Extract the (x, y) coordinate from the center of the cell holding the provided text.  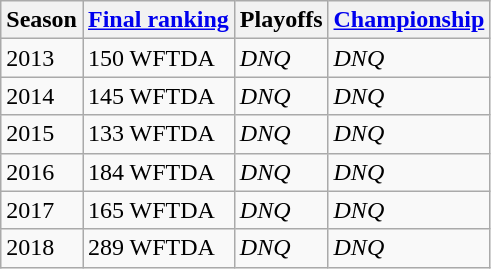
2016 (42, 172)
Championship (409, 20)
133 WFTDA (158, 134)
2015 (42, 134)
2013 (42, 58)
150 WFTDA (158, 58)
165 WFTDA (158, 210)
2017 (42, 210)
2018 (42, 248)
289 WFTDA (158, 248)
Final ranking (158, 20)
184 WFTDA (158, 172)
Playoffs (281, 20)
145 WFTDA (158, 96)
Season (42, 20)
2014 (42, 96)
